Capture the cell that displays the provided text and extract its [x, y] central coordinate. 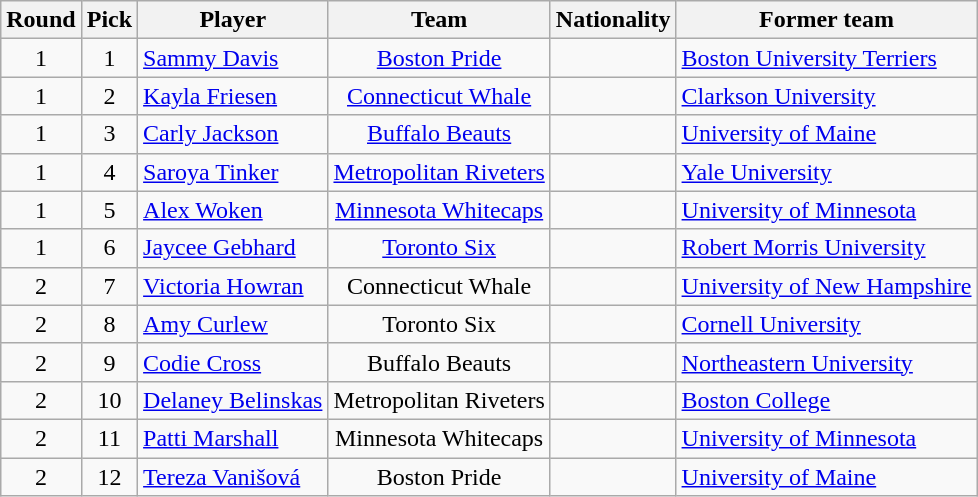
University of New Hampshire [826, 286]
Saroya Tinker [233, 172]
Clarkson University [826, 96]
Boston University Terriers [826, 58]
Yale University [826, 172]
Tereza Vanišová [233, 477]
Boston College [826, 400]
8 [109, 324]
Cornell University [826, 324]
12 [109, 477]
Alex Woken [233, 210]
Amy Curlew [233, 324]
Robert Morris University [826, 248]
5 [109, 210]
4 [109, 172]
Carly Jackson [233, 134]
3 [109, 134]
6 [109, 248]
Kayla Friesen [233, 96]
Team [439, 20]
9 [109, 362]
Jaycee Gebhard [233, 248]
Sammy Davis [233, 58]
Delaney Belinskas [233, 400]
Codie Cross [233, 362]
Player [233, 20]
Former team [826, 20]
11 [109, 438]
10 [109, 400]
7 [109, 286]
Victoria Howran [233, 286]
Round [41, 20]
Nationality [613, 20]
Pick [109, 20]
Patti Marshall [233, 438]
Northeastern University [826, 362]
